Return the (X, Y) coordinate for the center point of the cell that contains the specified text.  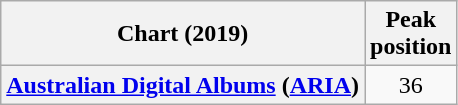
36 (411, 85)
Peakposition (411, 34)
Australian Digital Albums (ARIA) (183, 85)
Chart (2019) (183, 34)
